Locate the cell with the specified text and output its (x, y) center coordinate. 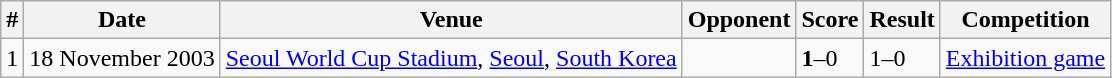
Seoul World Cup Stadium, Seoul, South Korea (451, 58)
Result (902, 20)
Competition (1025, 20)
Venue (451, 20)
Date (122, 20)
# (12, 20)
18 November 2003 (122, 58)
Exhibition game (1025, 58)
1 (12, 58)
Score (830, 20)
Opponent (739, 20)
